Capture the cell that displays the provided text and extract its [X, Y] central coordinate. 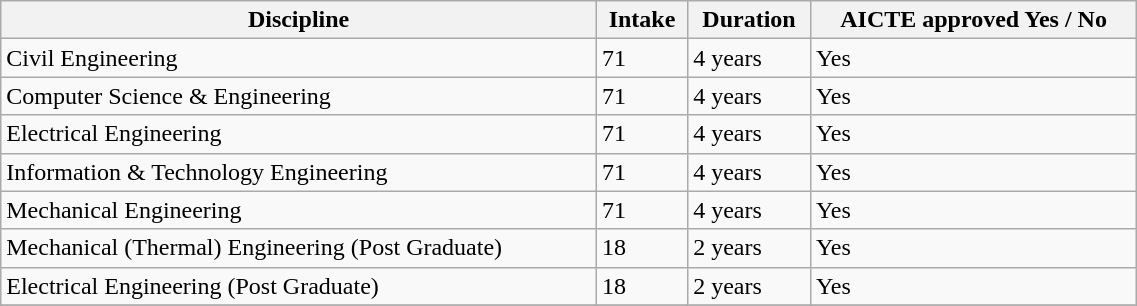
Discipline [299, 20]
Electrical Engineering (Post Graduate) [299, 286]
Intake [642, 20]
Mechanical Engineering [299, 210]
Duration [750, 20]
Mechanical (Thermal) Engineering (Post Graduate) [299, 248]
AICTE approved Yes / No [973, 20]
Electrical Engineering [299, 134]
Information & Technology Engineering [299, 172]
Computer Science & Engineering [299, 96]
Civil Engineering [299, 58]
